Find where the given text appears and provide that cell's center as [x, y] coordinate. 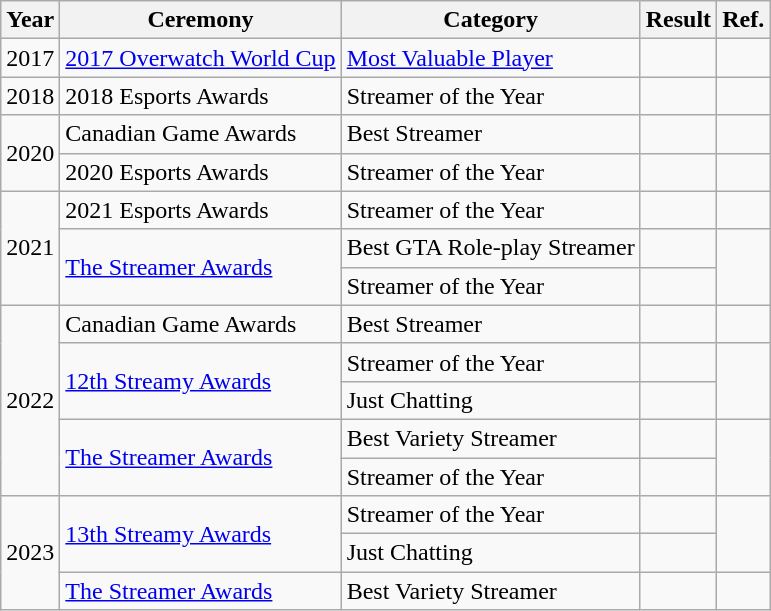
2018 Esports Awards [200, 96]
Most Valuable Player [490, 58]
12th Streamy Awards [200, 381]
Ceremony [200, 20]
13th Streamy Awards [200, 534]
2021 Esports Awards [200, 210]
2017 Overwatch World Cup [200, 58]
2021 [30, 248]
2022 [30, 400]
Best GTA Role-play Streamer [490, 248]
2018 [30, 96]
2020 Esports Awards [200, 172]
2020 [30, 153]
Ref. [744, 20]
Category [490, 20]
Result [678, 20]
2023 [30, 553]
Year [30, 20]
2017 [30, 58]
